Pinpoint the cell where the given text exists, returning its [x, y] midpoint coordinate. 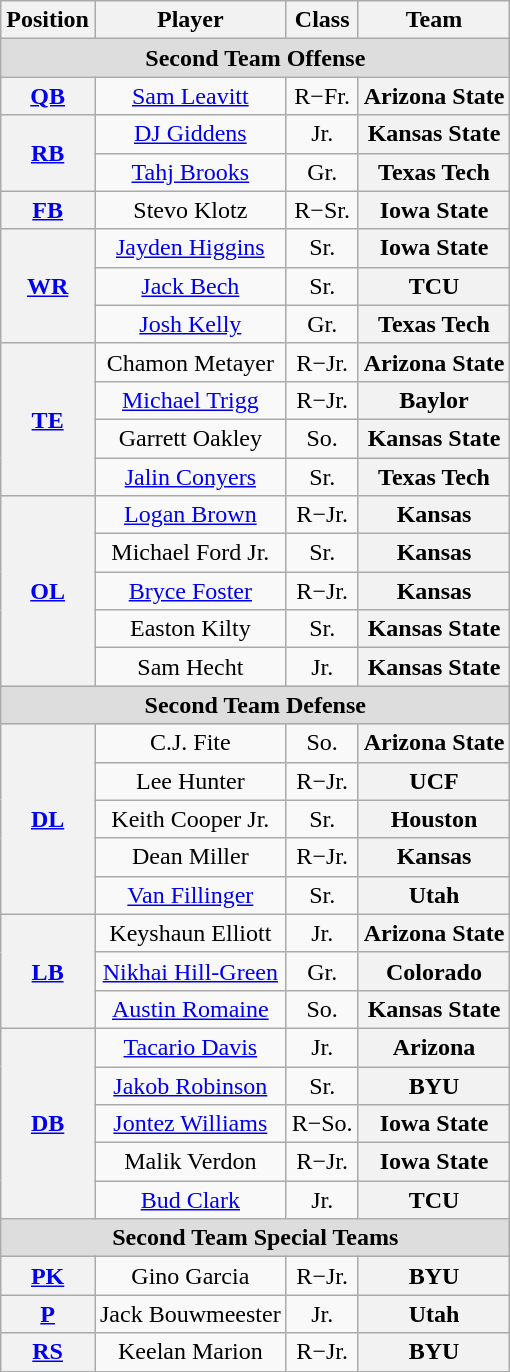
Second Team Offense [256, 58]
Logan Brown [190, 515]
C.J. Fite [190, 743]
Austin Romaine [190, 1009]
Keith Cooper Jr. [190, 819]
Van Fillinger [190, 895]
Stevo Klotz [190, 210]
Player [190, 20]
Bud Clark [190, 1200]
Jakob Robinson [190, 1085]
Jontez Williams [190, 1124]
Gino Garcia [190, 1276]
Keyshaun Elliott [190, 933]
UCF [434, 781]
Garrett Oakley [190, 438]
Dean Miller [190, 857]
Jack Bouwmeester [190, 1314]
Malik Verdon [190, 1162]
Baylor [434, 400]
PK [48, 1276]
Michael Trigg [190, 400]
QB [48, 96]
TE [48, 419]
Jayden Higgins [190, 248]
Position [48, 20]
LB [48, 971]
Jalin Conyers [190, 477]
Michael Ford Jr. [190, 553]
Second Team Special Teams [256, 1238]
Jack Bech [190, 286]
R−So. [322, 1124]
Josh Kelly [190, 324]
Houston [434, 819]
OL [48, 591]
FB [48, 210]
Colorado [434, 971]
Bryce Foster [190, 591]
Sam Hecht [190, 667]
R−Sr. [322, 210]
P [48, 1314]
RB [48, 153]
Keelan Marion [190, 1352]
DB [48, 1123]
Sam Leavitt [190, 96]
Easton Kilty [190, 629]
R−Fr. [322, 96]
Class [322, 20]
Team [434, 20]
Second Team Defense [256, 705]
DL [48, 819]
Tahj Brooks [190, 172]
DJ Giddens [190, 134]
Lee Hunter [190, 781]
Nikhai Hill-Green [190, 971]
WR [48, 286]
Arizona [434, 1047]
Chamon Metayer [190, 362]
Tacario Davis [190, 1047]
RS [48, 1352]
